Find where the given text appears and provide that cell's center as (X, Y) coordinate. 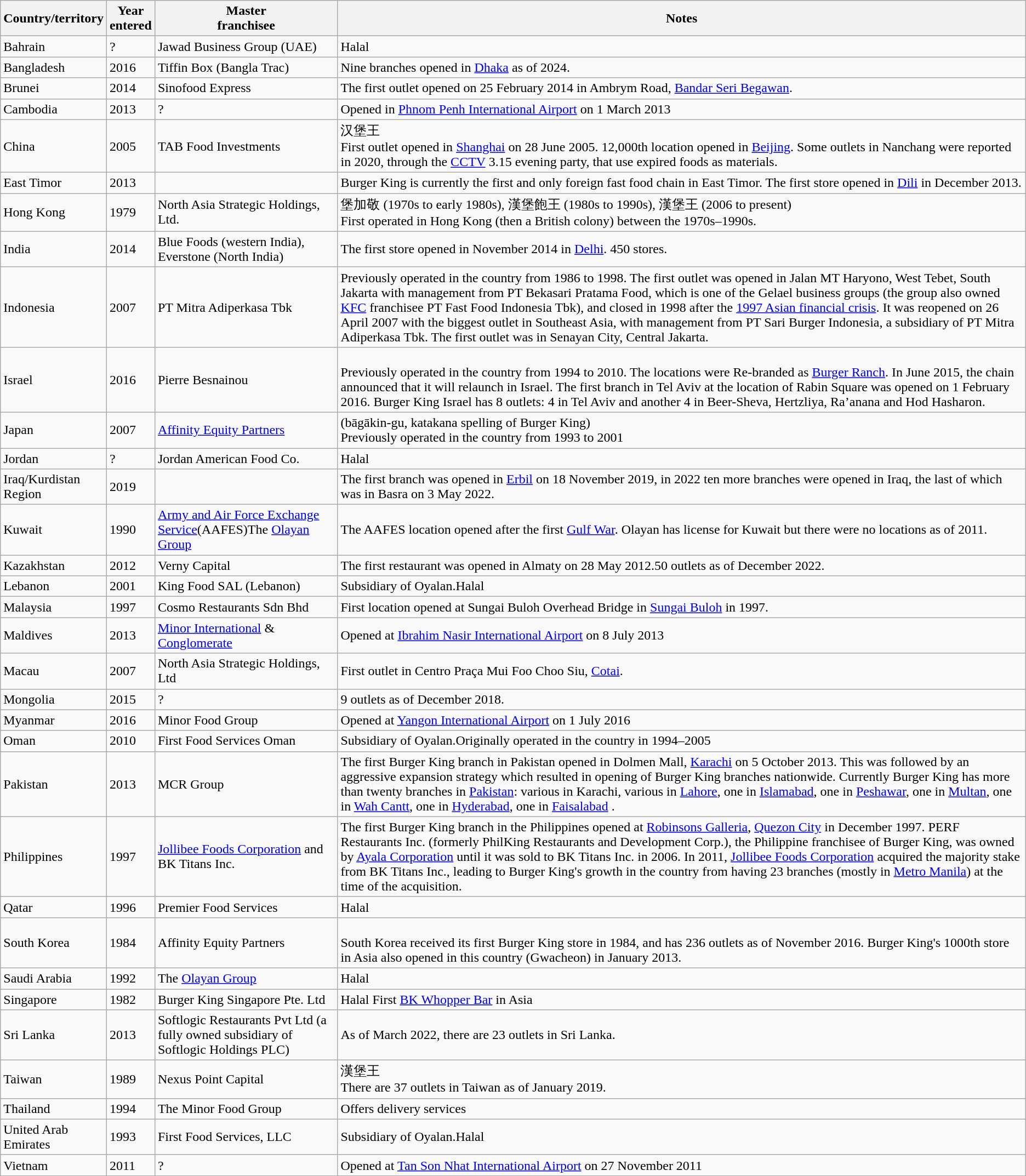
Minor Food Group (246, 720)
As of March 2022, there are 23 outlets in Sri Lanka. (682, 1035)
9 outlets as of December 2018. (682, 699)
Subsidiary of Oyalan.Originally operated in the country in 1994–2005 (682, 741)
Taiwan (54, 1080)
Pierre Besnainou (246, 379)
Oman (54, 741)
Vietnam (54, 1165)
Maldives (54, 636)
The AAFES location opened after the first Gulf War. Olayan has license for Kuwait but there were no locations as of 2011. (682, 530)
Army and Air Force Exchange Service(AAFES)The Olayan Group (246, 530)
India (54, 249)
Israel (54, 379)
Opened at Yangon International Airport on 1 July 2016 (682, 720)
Minor International & Conglomerate (246, 636)
(bāgākin-gu, katakana spelling of Burger King) Previously operated in the country from 1993 to 2001 (682, 430)
Nine branches opened in Dhaka as of 2024. (682, 67)
Country/territory (54, 19)
Blue Foods (western India), Everstone (North India) (246, 249)
Macau (54, 671)
1993 (130, 1137)
Brunei (54, 88)
2005 (130, 146)
1990 (130, 530)
Opened in Phnom Penh International Airport on 1 March 2013 (682, 109)
Japan (54, 430)
Mongolia (54, 699)
Saudi Arabia (54, 978)
Verny Capital (246, 566)
Sri Lanka (54, 1035)
Kazakhstan (54, 566)
1982 (130, 999)
2012 (130, 566)
Notes (682, 19)
King Food SAL (Lebanon) (246, 586)
Opened at Tan Son Nhat International Airport on 27 November 2011 (682, 1165)
1996 (130, 907)
Burger King is currently the first and only foreign fast food chain in East Timor. The first store opened in Dili in December 2013. (682, 183)
Nexus Point Capital (246, 1080)
Opened at Ibrahim Nasir International Airport on 8 July 2013 (682, 636)
1994 (130, 1109)
United Arab Emirates (54, 1137)
Softlogic Restaurants Pvt Ltd (a fully owned subsidiary of Softlogic Holdings PLC) (246, 1035)
Indonesia (54, 307)
Offers delivery services (682, 1109)
TAB Food Investments (246, 146)
Jordan American Food Co. (246, 459)
1979 (130, 213)
Lebanon (54, 586)
Iraq/Kurdistan Region (54, 487)
First outlet in Centro Praça Mui Foo Choo Siu, Cotai. (682, 671)
First location opened at Sungai Buloh Overhead Bridge in Sungai Buloh in 1997. (682, 607)
The first restaurant was opened in Almaty on 28 May 2012.50 outlets as of December 2022. (682, 566)
North Asia Strategic Holdings, Ltd (246, 671)
漢堡王 There are 37 outlets in Taiwan as of January 2019. (682, 1080)
Yearentered (130, 19)
Bahrain (54, 47)
China (54, 146)
First Food Services Oman (246, 741)
Masterfranchisee (246, 19)
Halal First BK Whopper Bar in Asia (682, 999)
Hong Kong (54, 213)
Malaysia (54, 607)
Jordan (54, 459)
South Korea (54, 943)
2015 (130, 699)
Thailand (54, 1109)
1992 (130, 978)
Cambodia (54, 109)
1989 (130, 1080)
The first store opened in November 2014 in Delhi. 450 stores. (682, 249)
The Minor Food Group (246, 1109)
First Food Services, LLC (246, 1137)
East Timor (54, 183)
堡加敬 (1970s to early 1980s), 漢堡飽王 (1980s to 1990s), 漢堡王 (2006 to present) First operated in Hong Kong (then a British colony) between the 1970s–1990s. (682, 213)
Bangladesh (54, 67)
Cosmo Restaurants Sdn Bhd (246, 607)
Premier Food Services (246, 907)
Burger King Singapore Pte. Ltd (246, 999)
The first outlet opened on 25 February 2014 in Ambrym Road, Bandar Seri Begawan. (682, 88)
PT Mitra Adiperkasa Tbk (246, 307)
2010 (130, 741)
Tiffin Box (Bangla Trac) (246, 67)
2001 (130, 586)
Myanmar (54, 720)
Qatar (54, 907)
1984 (130, 943)
Kuwait (54, 530)
Jawad Business Group (UAE) (246, 47)
Sinofood Express (246, 88)
2019 (130, 487)
Pakistan (54, 784)
2011 (130, 1165)
MCR Group (246, 784)
North Asia Strategic Holdings, Ltd. (246, 213)
Jollibee Foods Corporation and BK Titans Inc. (246, 857)
The Olayan Group (246, 978)
Singapore (54, 999)
Philippines (54, 857)
